Determine the [x, y] coordinate at the center of the cell enclosing the given text.  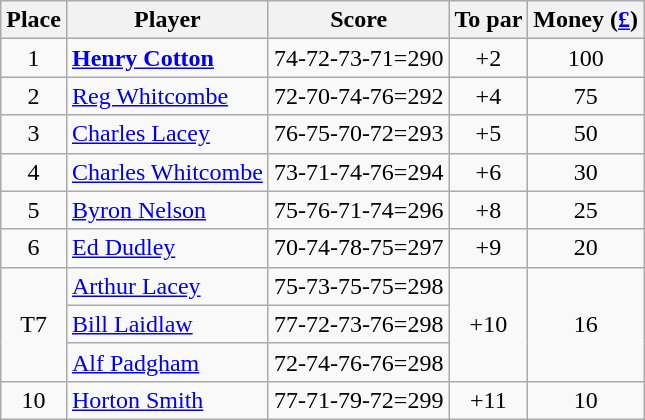
T7 [34, 324]
4 [34, 172]
Byron Nelson [167, 210]
75-76-71-74=296 [358, 210]
2 [34, 96]
Score [358, 20]
3 [34, 134]
72-70-74-76=292 [358, 96]
+6 [488, 172]
+9 [488, 248]
Money (£) [586, 20]
Bill Laidlaw [167, 324]
+11 [488, 400]
+10 [488, 324]
Henry Cotton [167, 58]
+5 [488, 134]
Horton Smith [167, 400]
+2 [488, 58]
Player [167, 20]
Place [34, 20]
74-72-73-71=290 [358, 58]
+4 [488, 96]
Reg Whitcombe [167, 96]
75-73-75-75=298 [358, 286]
75 [586, 96]
1 [34, 58]
To par [488, 20]
77-72-73-76=298 [358, 324]
Ed Dudley [167, 248]
50 [586, 134]
70-74-78-75=297 [358, 248]
77-71-79-72=299 [358, 400]
+8 [488, 210]
5 [34, 210]
72-74-76-76=298 [358, 362]
Arthur Lacey [167, 286]
Alf Padgham [167, 362]
20 [586, 248]
30 [586, 172]
76-75-70-72=293 [358, 134]
73-71-74-76=294 [358, 172]
Charles Lacey [167, 134]
16 [586, 324]
Charles Whitcombe [167, 172]
6 [34, 248]
100 [586, 58]
25 [586, 210]
